Identify which cell holds the provided text, then report its [x, y] central coordinate. 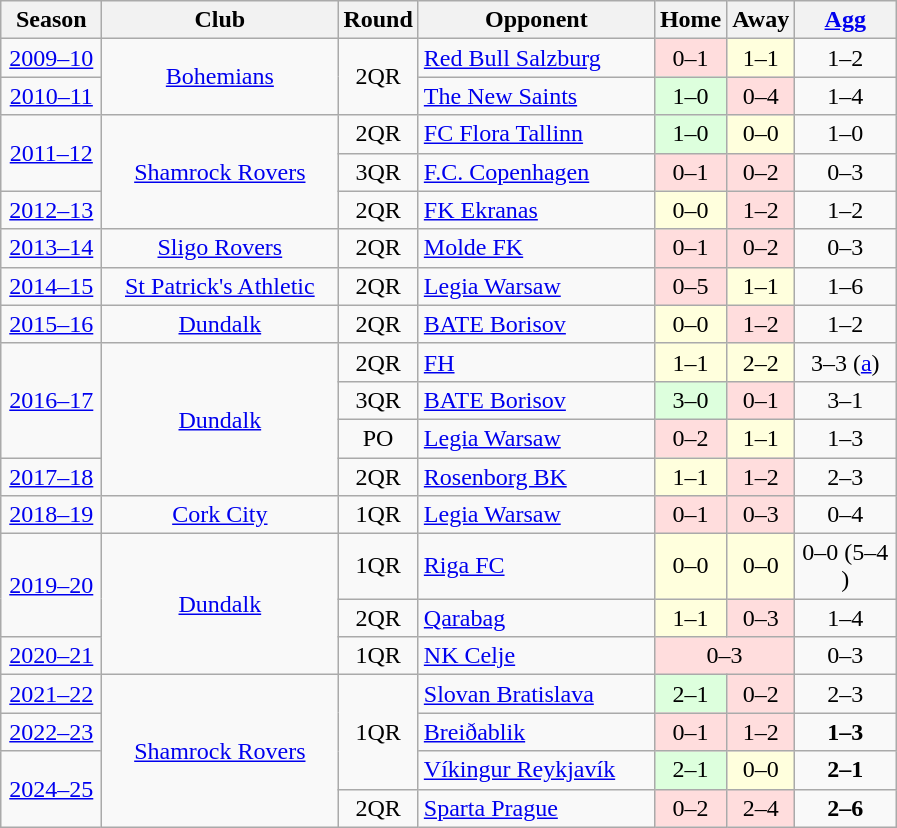
2019–20 [52, 586]
Season [52, 20]
0–0 (5–4 ) [846, 566]
2022–23 [52, 732]
Away [761, 20]
2018–19 [52, 515]
Molde FK [536, 248]
Opponent [536, 20]
2–6 [846, 808]
Breiðablik [536, 732]
1–6 [846, 286]
3–3 (a) [846, 362]
Sparta Prague [536, 808]
2–4 [761, 808]
2012–13 [52, 210]
Bohemians [220, 77]
2014–15 [52, 286]
NK Celje [536, 656]
Club [220, 20]
2021–22 [52, 694]
Slovan Bratislava [536, 694]
Home [690, 20]
Sligo Rovers [220, 248]
3–1 [846, 400]
FH [536, 362]
Rosenborg BK [536, 477]
FC Flora Tallinn [536, 134]
Víkingur Reykjavík [536, 770]
Round [378, 20]
Red Bull Salzburg [536, 58]
2017–18 [52, 477]
2016–17 [52, 400]
Riga FC [536, 566]
FK Ekranas [536, 210]
3–0 [690, 400]
2–2 [761, 362]
0–5 [690, 286]
2009–10 [52, 58]
Qarabag [536, 618]
F.C. Copenhagen [536, 172]
PO [378, 438]
2020–21 [52, 656]
Agg [846, 20]
2011–12 [52, 153]
2024–25 [52, 789]
St Patrick's Athletic [220, 286]
2013–14 [52, 248]
2015–16 [52, 324]
Cork City [220, 515]
2010–11 [52, 96]
The New Saints [536, 96]
